Detect which cell encompasses the target text, then output its (x, y) center coordinate. 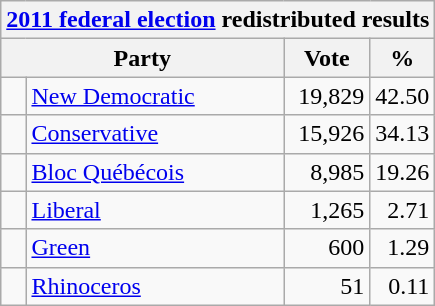
600 (327, 248)
% (402, 58)
New Democratic (155, 96)
8,985 (327, 172)
42.50 (402, 96)
Green (155, 248)
2011 federal election redistributed results (218, 20)
2.71 (402, 210)
Rhinoceros (155, 286)
1.29 (402, 248)
Party (142, 58)
34.13 (402, 134)
1,265 (327, 210)
15,926 (327, 134)
19.26 (402, 172)
0.11 (402, 286)
Bloc Québécois (155, 172)
Liberal (155, 210)
Conservative (155, 134)
19,829 (327, 96)
Vote (327, 58)
51 (327, 286)
